Return [X, Y] of the center of cell containing provided text 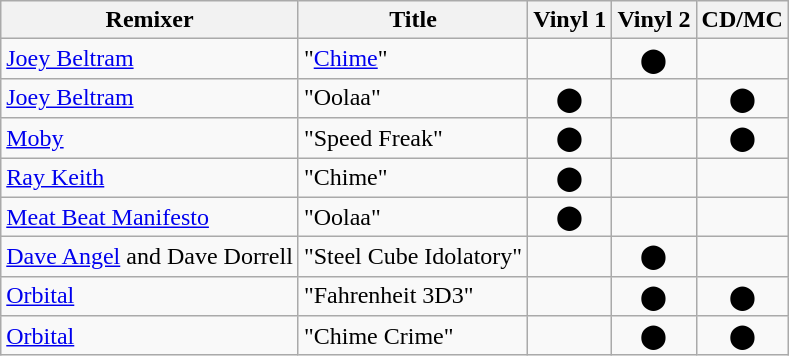
"Speed Freak" [412, 138]
Ray Keith [150, 178]
Moby [150, 138]
Vinyl 2 [654, 20]
Title [412, 20]
Meat Beat Manifesto [150, 217]
CD/MC [742, 20]
"Chime Crime" [412, 336]
"Fahrenheit 3D3" [412, 296]
Remixer [150, 20]
Vinyl 1 [570, 20]
"Steel Cube Idolatory" [412, 257]
Dave Angel and Dave Dorrell [150, 257]
